From the cell containing the given text, extract its center point as (X, Y) coordinate. 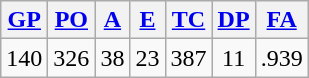
.939 (282, 58)
140 (24, 58)
GP (24, 20)
387 (188, 58)
TC (188, 20)
FA (282, 20)
326 (72, 58)
23 (148, 58)
PO (72, 20)
A (112, 20)
E (148, 20)
DP (234, 20)
38 (112, 58)
11 (234, 58)
